Capture the cell that displays the provided text and extract its (x, y) central coordinate. 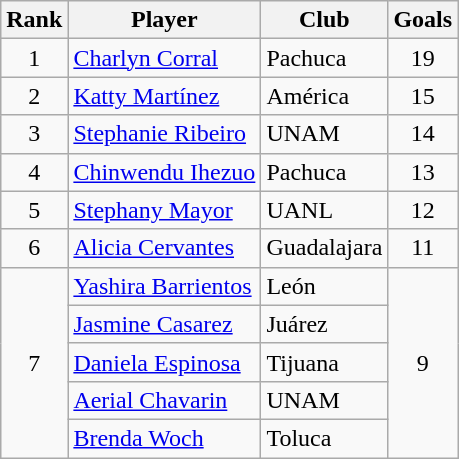
Juárez (324, 324)
Stephany Mayor (164, 210)
7 (34, 362)
América (324, 96)
15 (423, 96)
Guadalajara (324, 248)
Alicia Cervantes (164, 248)
Chinwendu Ihezuo (164, 172)
Charlyn Corral (164, 58)
Brenda Woch (164, 438)
3 (34, 134)
4 (34, 172)
13 (423, 172)
Tijuana (324, 362)
11 (423, 248)
14 (423, 134)
Player (164, 20)
Aerial Chavarin (164, 400)
12 (423, 210)
Stephanie Ribeiro (164, 134)
Katty Martínez (164, 96)
6 (34, 248)
Rank (34, 20)
León (324, 286)
Jasmine Casarez (164, 324)
2 (34, 96)
19 (423, 58)
Yashira Barrientos (164, 286)
Toluca (324, 438)
UANL (324, 210)
Club (324, 20)
Daniela Espinosa (164, 362)
1 (34, 58)
9 (423, 362)
Goals (423, 20)
5 (34, 210)
